Scan for the cell matching the given text and deliver its [X, Y] coordinate at center. 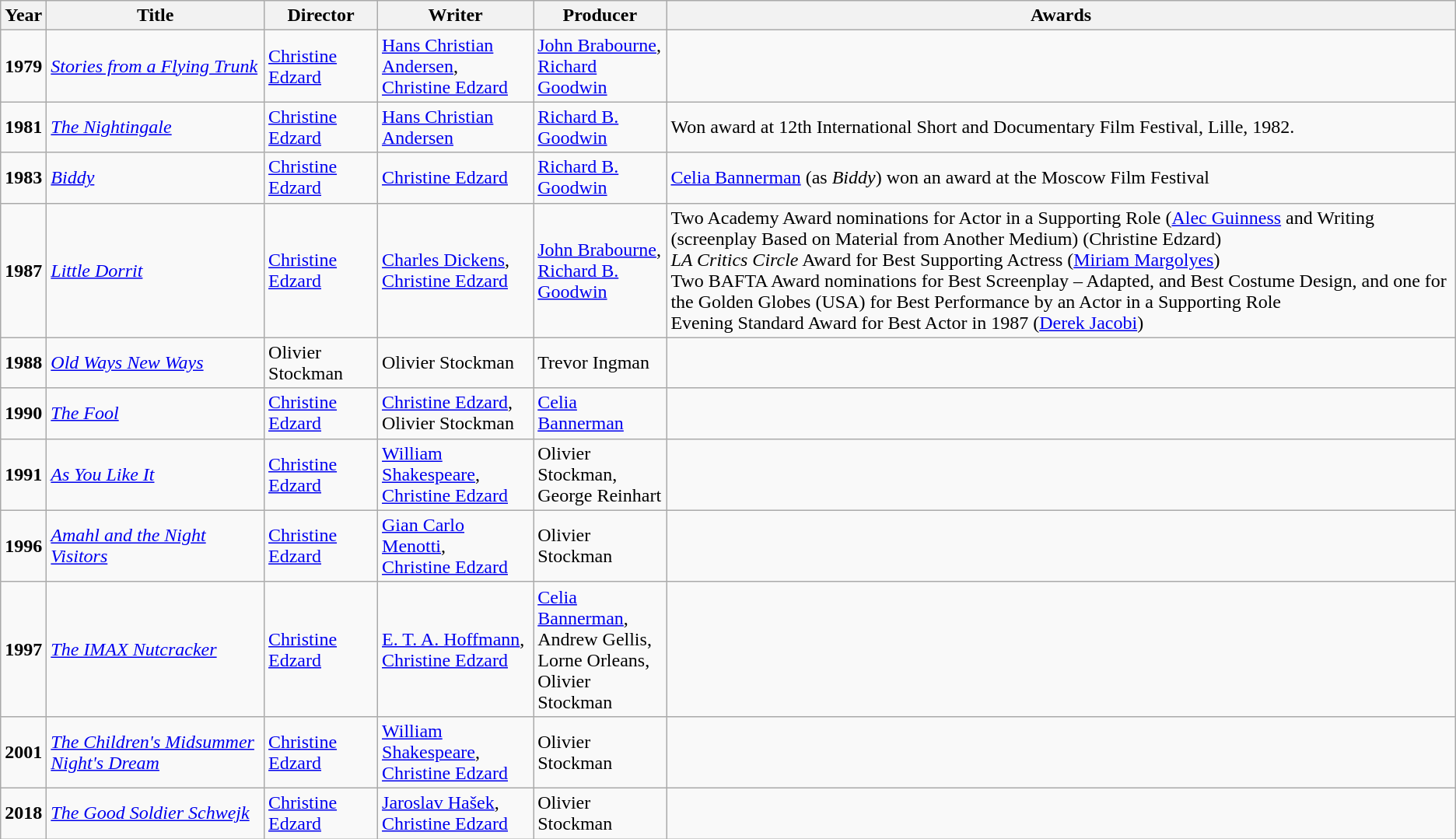
John Brabourne, Richard B. Goodwin [600, 271]
1990 [23, 414]
2001 [23, 752]
The Nightingale [156, 128]
E. T. A. Hoffmann, Christine Edzard [456, 648]
The IMAX Nutcracker [156, 648]
John Brabourne, Richard Goodwin [600, 66]
Trevor Ingman [600, 362]
1987 [23, 271]
Old Ways New Ways [156, 362]
1997 [23, 648]
Celia Bannerman (as Biddy) won an award at the Moscow Film Festival [1061, 177]
Writer [456, 16]
Year [23, 16]
Christine Edzard, Olivier Stockman [456, 414]
The Children's Midsummer Night's Dream [156, 752]
Celia Bannerman [600, 414]
2018 [23, 813]
1981 [23, 128]
Charles Dickens, Christine Edzard [456, 271]
Olivier Stockman, George Reinhart [600, 474]
Won award at 12th International Short and Documentary Film Festival, Lille, 1982. [1061, 128]
Hans Christian Andersen [456, 128]
1988 [23, 362]
Awards [1061, 16]
Little Dorrit [156, 271]
1979 [23, 66]
Biddy [156, 177]
1991 [23, 474]
Gian Carlo Menotti, Christine Edzard [456, 546]
Hans Christian Andersen, Christine Edzard [456, 66]
1996 [23, 546]
Director [321, 16]
The Good Soldier Schwejk [156, 813]
Producer [600, 16]
Title [156, 16]
Celia Bannerman, Andrew Gellis, Lorne Orleans, Olivier Stockman [600, 648]
The Fool [156, 414]
As You Like It [156, 474]
1983 [23, 177]
Stories from a Flying Trunk [156, 66]
Jaroslav Hašek, Christine Edzard [456, 813]
Amahl and the Night Visitors [156, 546]
